Output the (x, y) coordinate of the center of the cell containing the given text.  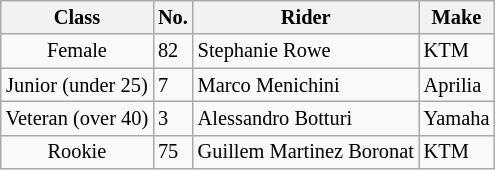
7 (173, 85)
3 (173, 118)
Make (457, 17)
Guillem Martinez Boronat (306, 152)
Aprilia (457, 85)
Class (77, 17)
Alessandro Botturi (306, 118)
82 (173, 51)
Yamaha (457, 118)
Veteran (over 40) (77, 118)
No. (173, 17)
Female (77, 51)
Marco Menichini (306, 85)
Rider (306, 17)
75 (173, 152)
Junior (under 25) (77, 85)
Rookie (77, 152)
Stephanie Rowe (306, 51)
